Provide the [x, y] coordinate of the cell's center where the given text is located.  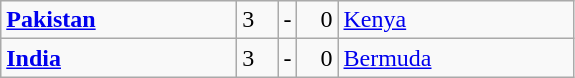
Kenya [456, 20]
Bermuda [456, 58]
India [119, 58]
Pakistan [119, 20]
